Scan for the cell matching the given text and deliver its (X, Y) coordinate at center. 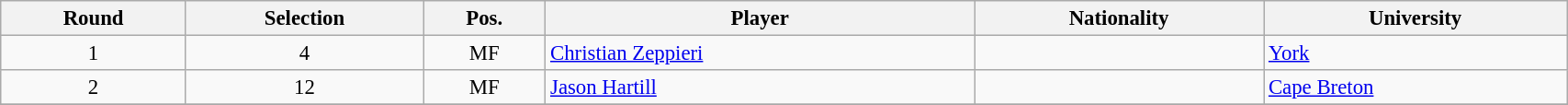
Cape Breton (1416, 87)
York (1416, 53)
4 (304, 53)
12 (304, 87)
2 (94, 87)
Nationality (1119, 18)
Christian Zeppieri (761, 53)
University (1416, 18)
Jason Hartill (761, 87)
Pos. (485, 18)
1 (94, 53)
Selection (304, 18)
Round (94, 18)
Player (761, 18)
